Provide the (x, y) coordinate of the cell's center where the given text is located.  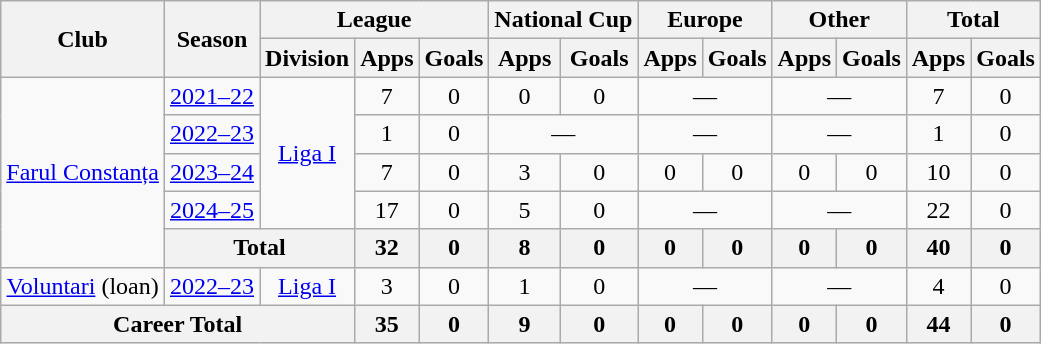
Career Total (178, 324)
17 (387, 210)
22 (938, 210)
35 (387, 324)
Europe (705, 20)
44 (938, 324)
32 (387, 248)
Club (83, 39)
40 (938, 248)
Farul Constanța (83, 172)
Division (308, 58)
League (374, 20)
5 (525, 210)
10 (938, 172)
9 (525, 324)
8 (525, 248)
Season (212, 39)
Voluntari (loan) (83, 286)
2024–25 (212, 210)
2021–22 (212, 96)
National Cup (564, 20)
2023–24 (212, 172)
4 (938, 286)
Other (839, 20)
